Output the (x, y) coordinate of the center of the cell containing the given text.  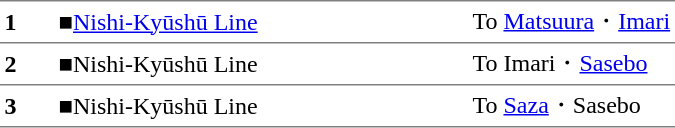
To Saza・Sasebo (572, 106)
1 (27, 22)
To Matsuura・Imari (572, 22)
2 (27, 64)
3 (27, 106)
To Imari・Sasebo (572, 64)
